Provide the [x, y] coordinate of the cell's center where the given text is located.  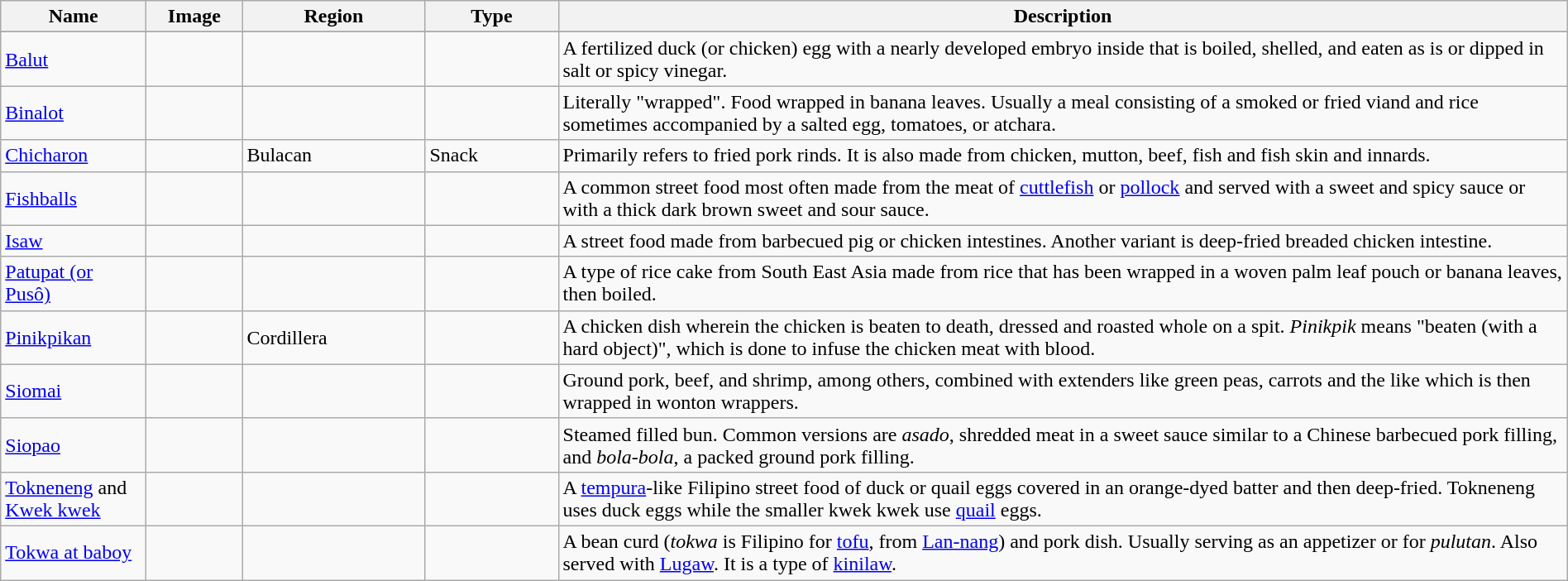
Snack [491, 156]
Bulacan [334, 156]
Pinikpikan [74, 338]
Type [491, 17]
Region [334, 17]
Ground pork, beef, and shrimp, among others, combined with extenders like green peas, carrots and the like which is then wrapped in wonton wrappers. [1063, 391]
Siopao [74, 445]
Binalot [74, 113]
Tokneneng and Kwek kwek [74, 498]
Fishballs [74, 199]
Image [194, 17]
A type of rice cake from South East Asia made from rice that has been wrapped in a woven palm leaf pouch or banana leaves, then boiled. [1063, 283]
Isaw [74, 241]
Name [74, 17]
Siomai [74, 391]
Balut [74, 60]
Description [1063, 17]
Primarily refers to fried pork rinds. It is also made from chicken, mutton, beef, fish and fish skin and innards. [1063, 156]
A street food made from barbecued pig or chicken intestines. Another variant is deep-fried breaded chicken intestine. [1063, 241]
A fertilized duck (or chicken) egg with a nearly developed embryo inside that is boiled, shelled, and eaten as is or dipped in salt or spicy vinegar. [1063, 60]
Tokwa at baboy [74, 553]
Cordillera [334, 338]
Patupat (or Pusô) [74, 283]
Chicharon [74, 156]
